Pinpoint the cell where the given text exists, returning its (x, y) midpoint coordinate. 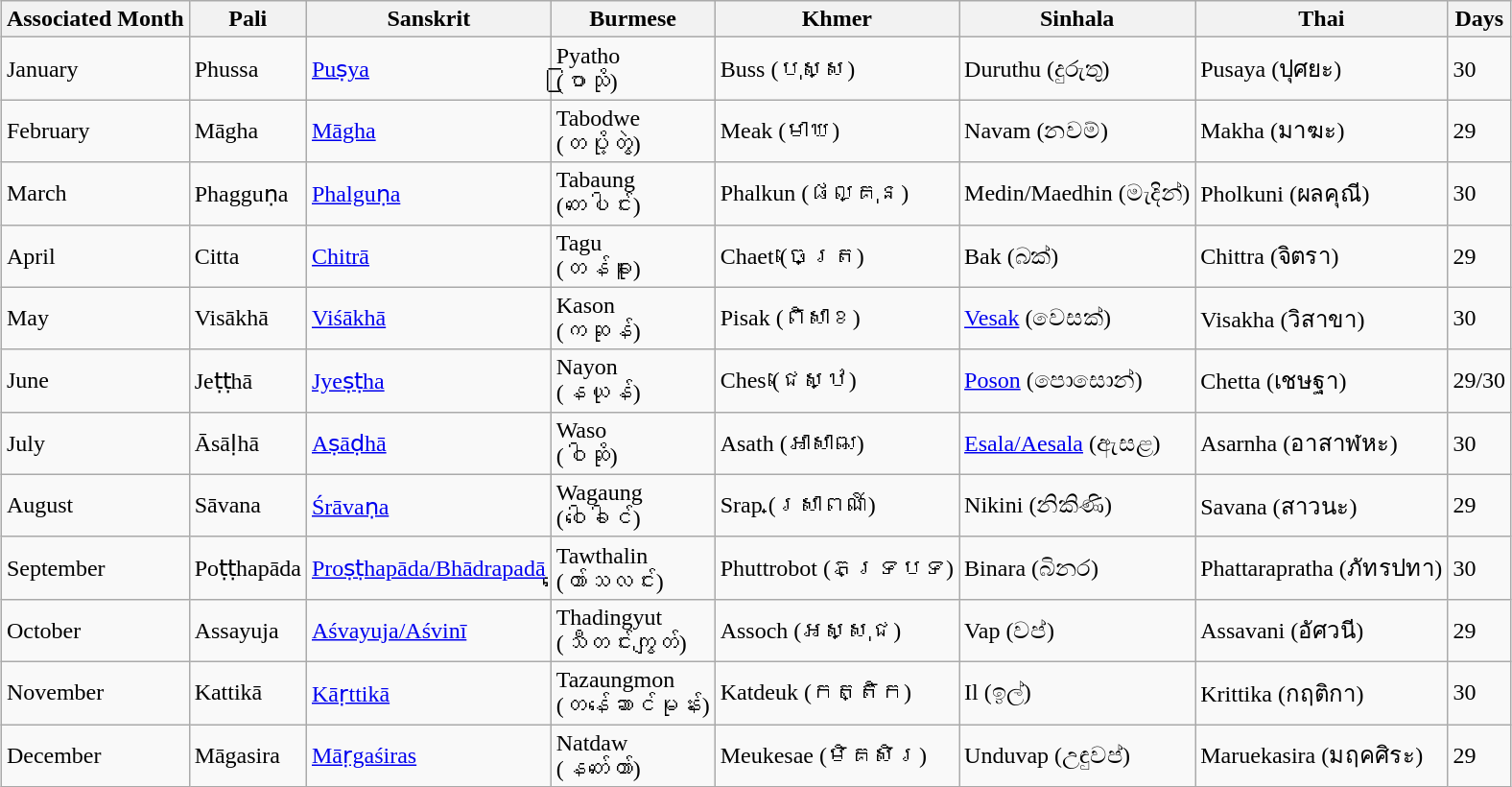
Vap (වප්) (1077, 630)
Sāvana (248, 505)
Assavani (อัศวนี) (1322, 630)
Buss (បុស្ស) (837, 69)
Nikini (නිකිණි) (1077, 505)
Khmer (837, 19)
Phagguṇa (248, 194)
Chittra (จิตรา) (1322, 255)
December (95, 754)
Tagu(တန်ခူး) (633, 255)
Māṛgaśiras (428, 754)
October (95, 630)
Makha (มาฆะ) (1322, 131)
Śrāvaṇa (428, 505)
Unduvap (උඳුවප්) (1077, 754)
Chitrā (428, 255)
Meukesae (មិគសិរ) (837, 754)
Pisak (ពិសាខ) (837, 319)
Associated Month (95, 19)
September (95, 568)
Thadingyut(သီတင်းကျွတ်) (633, 630)
Il (ඉල්) (1077, 693)
Ches (ជេស្ឋ) (837, 380)
Krittika (กฤติกา) (1322, 693)
Tawthalin(တော်သလင်း) (633, 568)
May (95, 319)
Tabodwe(တပို့တွဲ) (633, 131)
Wagaung(ဝါခေါင်) (633, 505)
Binara (බිනර) (1077, 568)
Kason(ကဆုန်) (633, 319)
February (95, 131)
Pali (248, 19)
Āsāḷhā (248, 443)
Visakha (วิสาขา) (1322, 319)
Burmese (633, 19)
January (95, 69)
Savana (สาวนะ) (1322, 505)
Navam (නවම්) (1077, 131)
Aṣāḍhā (428, 443)
Poṭṭhapāda (248, 568)
Vesak (වෙසක්) (1077, 319)
Kāṛttikā (428, 693)
Pusaya (ปุศยะ) (1322, 69)
Kattikā (248, 693)
Phuttrobot (ភទ្របទ) (837, 568)
Chetta (เชษฐา) (1322, 380)
Thai (1322, 19)
Aśvayuja/Aśvinī (428, 630)
August (95, 505)
Tabaung(တပေါင်း) (633, 194)
Duruthu (දුරුතු) (1077, 69)
Phattarapratha (ภัทรปทา) (1322, 568)
Phalguṇa (428, 194)
Sanskrit (428, 19)
Viśākhā (428, 319)
Chaet (ចេត្រ) (837, 255)
Days (1479, 19)
July (95, 443)
Phalkun (ផល្គុន) (837, 194)
March (95, 194)
Sinhala (1077, 19)
Pholkuni (ผลคุณี) (1322, 194)
Jyeṣṭha (428, 380)
Esala/Aesala (ඇසළ) (1077, 443)
November (95, 693)
Assayuja (248, 630)
June (95, 380)
Citta (248, 255)
Puṣya (428, 69)
Māgasira (248, 754)
Waso(ဝါဆို) (633, 443)
Asath (អាសាឍ) (837, 443)
Poson (පොසොන්) (1077, 380)
Visākhā (248, 319)
Assoch (អស្សុជ) (837, 630)
Asarnha (อาสาฬหะ) (1322, 443)
Bak (බක්) (1077, 255)
Jeṭṭhā (248, 380)
Katdeuk (កត្តិក) (837, 693)
Maruekasira (มฤคศิระ) (1322, 754)
Srap (ស្រាពណ៍) (837, 505)
29/30 (1479, 380)
Medin/Maedhin (මැදින්) (1077, 194)
Pyatho(ပြာသို) (633, 69)
Phussa (248, 69)
Meak (មាឃ) (837, 131)
April (95, 255)
Nayon(နယုန်) (633, 380)
Tazaungmon(တန်ဆောင်မုန်း) (633, 693)
Natdaw(နတ်တော်) (633, 754)
Proṣṭhapāda/Bhādrapadā (428, 568)
